Scan for the cell matching the given text and deliver its [x, y] coordinate at center. 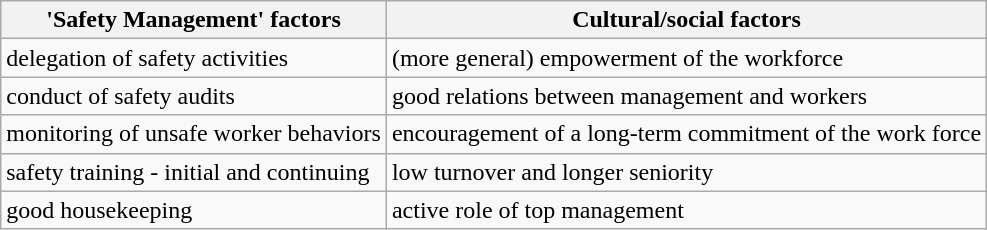
delegation of safety activities [194, 58]
low turnover and longer seniority [686, 172]
good housekeeping [194, 210]
encouragement of a long-term commitment of the work force [686, 134]
'Safety Management' factors [194, 20]
monitoring of unsafe worker behaviors [194, 134]
safety training - initial and continuing [194, 172]
conduct of safety audits [194, 96]
active role of top management [686, 210]
good relations between management and workers [686, 96]
(more general) empowerment of the workforce [686, 58]
Cultural/social factors [686, 20]
